For the text-containing cell, return its midpoint in (x, y) coordinate format. 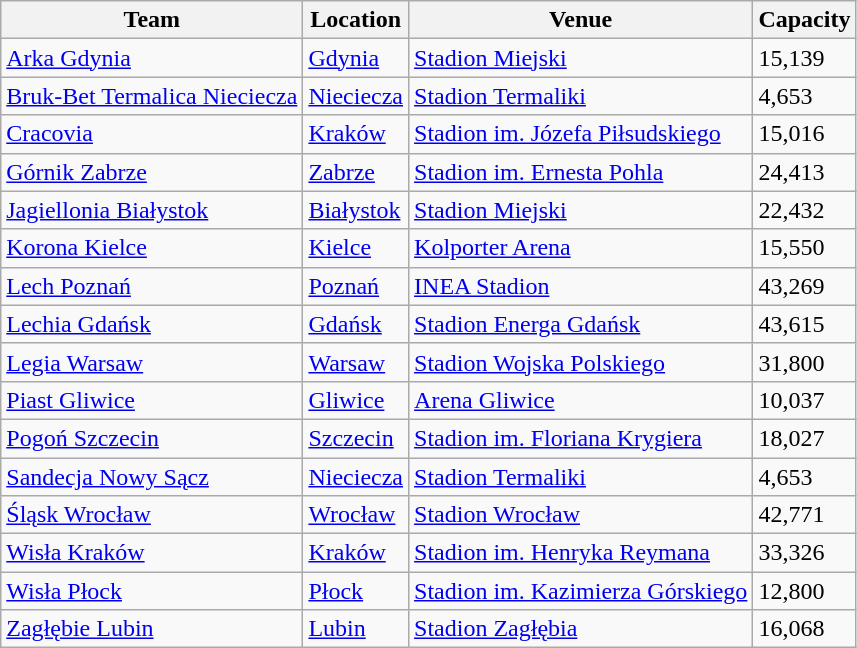
15,139 (804, 58)
12,800 (804, 591)
Górnik Zabrze (152, 172)
Gliwice (356, 400)
43,615 (804, 324)
Płock (356, 591)
Stadion im. Józefa Piłsudskiego (581, 134)
43,269 (804, 286)
Korona Kielce (152, 248)
Stadion Wojska Polskiego (581, 362)
Stadion Energa Gdańsk (581, 324)
31,800 (804, 362)
Gdynia (356, 58)
Bruk-Bet Termalica Nieciecza (152, 96)
Wisła Płock (152, 591)
Stadion Zagłębia (581, 629)
Warsaw (356, 362)
16,068 (804, 629)
24,413 (804, 172)
INEA Stadion (581, 286)
Wrocław (356, 515)
Lubin (356, 629)
Arena Gliwice (581, 400)
Stadion im. Kazimierza Górskiego (581, 591)
Pogoń Szczecin (152, 438)
Gdańsk (356, 324)
15,016 (804, 134)
Cracovia (152, 134)
Lech Poznań (152, 286)
Legia Warsaw (152, 362)
42,771 (804, 515)
18,027 (804, 438)
Sandecja Nowy Sącz (152, 477)
Kolporter Arena (581, 248)
Team (152, 20)
Stadion Wrocław (581, 515)
Capacity (804, 20)
Piast Gliwice (152, 400)
Jagiellonia Białystok (152, 210)
Wisła Kraków (152, 553)
10,037 (804, 400)
Szczecin (356, 438)
Zabrze (356, 172)
33,326 (804, 553)
22,432 (804, 210)
Śląsk Wrocław (152, 515)
Białystok (356, 210)
Stadion im. Floriana Krygiera (581, 438)
Location (356, 20)
Stadion im. Ernesta Pohla (581, 172)
Stadion im. Henryka Reymana (581, 553)
Lechia Gdańsk (152, 324)
Kielce (356, 248)
Arka Gdynia (152, 58)
Zagłębie Lubin (152, 629)
Venue (581, 20)
15,550 (804, 248)
Poznań (356, 286)
